Locate the cell with the specified text and output its (X, Y) center coordinate. 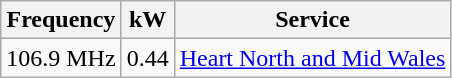
Heart North and Mid Wales (312, 58)
Service (312, 20)
Frequency (61, 20)
0.44 (148, 58)
106.9 MHz (61, 58)
kW (148, 20)
